From the cell containing the given text, extract its center point as (x, y) coordinate. 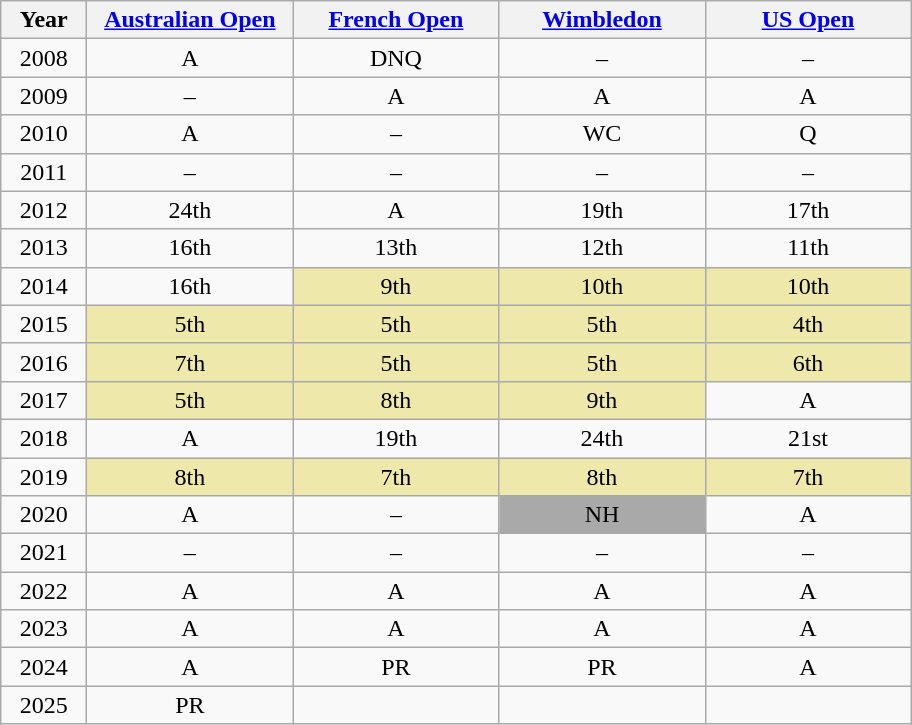
6th (808, 362)
12th (602, 248)
French Open (396, 20)
US Open (808, 20)
2012 (44, 210)
2018 (44, 438)
WC (602, 134)
13th (396, 248)
2008 (44, 58)
17th (808, 210)
2019 (44, 477)
2021 (44, 553)
Q (808, 134)
2024 (44, 667)
DNQ (396, 58)
2010 (44, 134)
2011 (44, 172)
2022 (44, 591)
2023 (44, 629)
2016 (44, 362)
21st (808, 438)
NH (602, 515)
Australian Open (190, 20)
Year (44, 20)
2025 (44, 705)
2017 (44, 400)
Wimbledon (602, 20)
2013 (44, 248)
2015 (44, 324)
4th (808, 324)
2009 (44, 96)
2020 (44, 515)
11th (808, 248)
2014 (44, 286)
